Provide the (X, Y) coordinate of the cell's center where the given text is located.  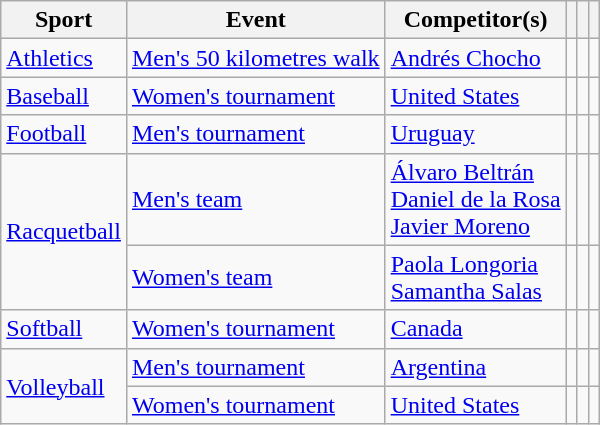
Argentina (476, 367)
Men's 50 kilometres walk (256, 58)
Event (256, 20)
Baseball (64, 96)
Canada (476, 329)
Men's team (256, 199)
Volleyball (64, 386)
Sport (64, 20)
Football (64, 134)
Uruguay (476, 134)
Competitor(s) (476, 20)
Andrés Chocho (476, 58)
Racquetball (64, 232)
Athletics (64, 58)
Softball (64, 329)
Women's team (256, 278)
Álvaro BeltránDaniel de la RosaJavier Moreno (476, 199)
Paola LongoriaSamantha Salas (476, 278)
